Output the (X, Y) coordinate of the center of the cell containing the given text.  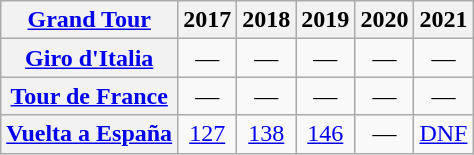
146 (326, 134)
Giro d'Italia (90, 58)
DNF (444, 134)
2021 (444, 20)
Tour de France (90, 96)
2017 (208, 20)
2020 (384, 20)
2018 (266, 20)
Grand Tour (90, 20)
2019 (326, 20)
127 (208, 134)
Vuelta a España (90, 134)
138 (266, 134)
